Pinpoint the cell where the given text exists, returning its [x, y] midpoint coordinate. 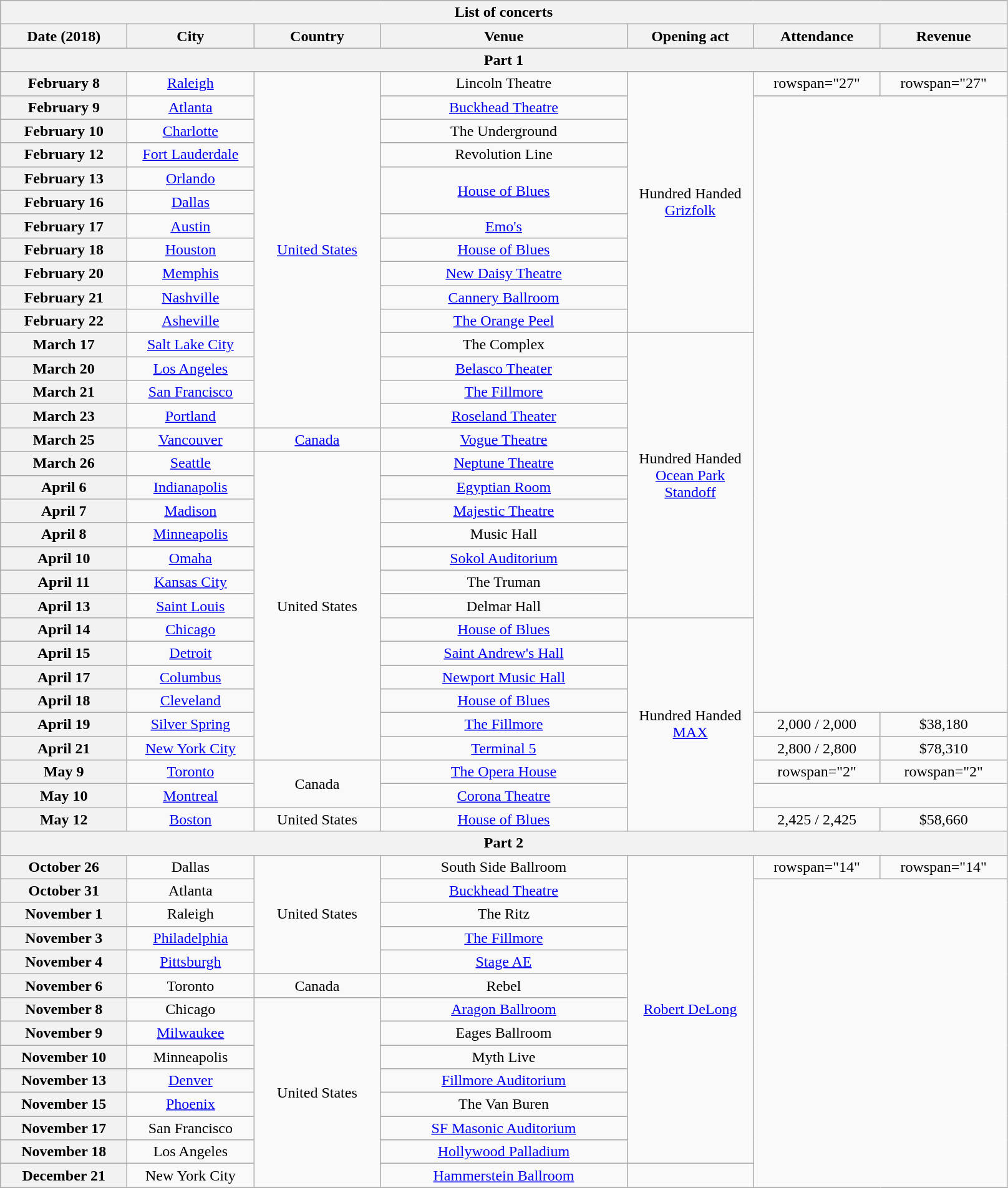
Salt Lake City [191, 345]
$58,660 [943, 819]
October 26 [64, 867]
The Truman [504, 582]
Memphis [191, 273]
February 12 [64, 155]
Houston [191, 249]
Date (2018) [64, 36]
Orlando [191, 178]
Aragon Ballroom [504, 1009]
Vogue Theatre [504, 440]
Music Hall [504, 534]
February 16 [64, 202]
The Ritz [504, 914]
Philadelphia [191, 938]
Egyptian Room [504, 487]
Phoenix [191, 1104]
Emo's [504, 226]
New Daisy Theatre [504, 273]
Lincoln Theatre [504, 84]
Silver Spring [191, 725]
February 9 [64, 107]
Attendance [817, 36]
2,800 / 2,800 [817, 748]
Hundred HandedGrizfolk [690, 202]
Corona Theatre [504, 796]
List of concerts [504, 12]
Hundred HandedMAX [690, 725]
February 10 [64, 131]
Nashville [191, 297]
February 13 [64, 178]
Cannery Ballroom [504, 297]
November 8 [64, 1009]
Asheville [191, 321]
April 10 [64, 558]
Detroit [191, 653]
November 1 [64, 914]
South Side Ballroom [504, 867]
Robert DeLong [690, 1009]
Roseland Theater [504, 416]
March 20 [64, 369]
March 26 [64, 463]
February 20 [64, 273]
April 6 [64, 487]
$78,310 [943, 748]
Opening act [690, 36]
Venue [504, 36]
April 8 [64, 534]
Country [317, 36]
Hollywood Palladium [504, 1152]
May 10 [64, 796]
Newport Music Hall [504, 677]
Seattle [191, 463]
Stage AE [504, 962]
December 21 [64, 1176]
November 9 [64, 1033]
Fillmore Auditorium [504, 1081]
Austin [191, 226]
Belasco Theater [504, 369]
November 17 [64, 1128]
Part 2 [504, 843]
November 4 [64, 962]
May 12 [64, 819]
February 8 [64, 84]
April 14 [64, 629]
Omaha [191, 558]
Pittsburgh [191, 962]
April 7 [64, 511]
November 10 [64, 1057]
February 21 [64, 297]
Revenue [943, 36]
Charlotte [191, 131]
Fort Lauderdale [191, 155]
Myth Live [504, 1057]
Milwaukee [191, 1033]
April 11 [64, 582]
Denver [191, 1081]
Vancouver [191, 440]
April 21 [64, 748]
November 3 [64, 938]
The Opera House [504, 772]
The Underground [504, 131]
November 18 [64, 1152]
City [191, 36]
2,425 / 2,425 [817, 819]
Sokol Auditorium [504, 558]
Saint Louis [191, 606]
$38,180 [943, 725]
Portland [191, 416]
April 13 [64, 606]
Madison [191, 511]
Rebel [504, 985]
Indianapolis [191, 487]
Hammerstein Ballroom [504, 1176]
March 17 [64, 345]
March 21 [64, 392]
April 15 [64, 653]
The Van Buren [504, 1104]
Revolution Line [504, 155]
October 31 [64, 891]
The Orange Peel [504, 321]
March 25 [64, 440]
Hundred HandedOcean Park Standoff [690, 475]
April 17 [64, 677]
Neptune Theatre [504, 463]
November 15 [64, 1104]
Columbus [191, 677]
Kansas City [191, 582]
The Complex [504, 345]
Montreal [191, 796]
Saint Andrew's Hall [504, 653]
SF Masonic Auditorium [504, 1128]
April 18 [64, 701]
Cleveland [191, 701]
April 19 [64, 725]
May 9 [64, 772]
November 6 [64, 985]
November 13 [64, 1081]
February 22 [64, 321]
Part 1 [504, 60]
March 23 [64, 416]
Boston [191, 819]
Eages Ballroom [504, 1033]
2,000 / 2,000 [817, 725]
Delmar Hall [504, 606]
February 17 [64, 226]
Majestic Theatre [504, 511]
February 18 [64, 249]
Terminal 5 [504, 748]
